Detect which cell encompasses the target text, then output its [X, Y] center coordinate. 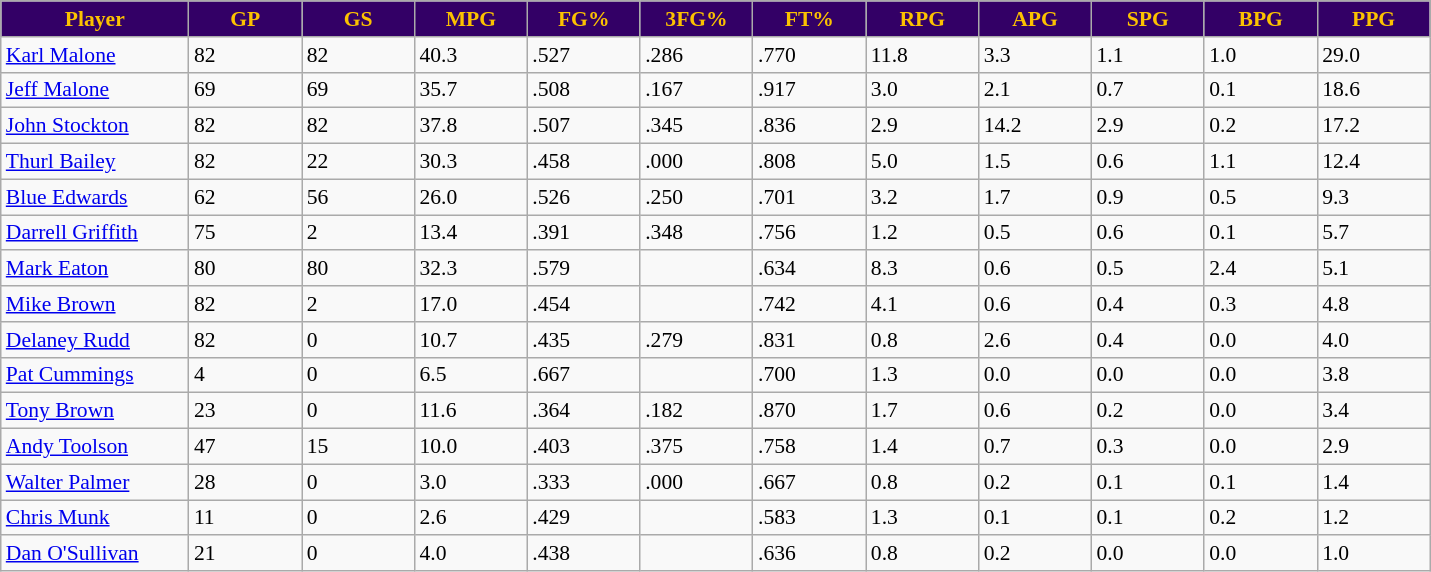
Mike Brown [95, 304]
RPG [922, 19]
.756 [810, 233]
2.4 [1260, 269]
Thurl Bailey [95, 162]
.435 [584, 340]
BPG [1260, 19]
PPG [1374, 19]
Mark Eaton [95, 269]
9.3 [1374, 197]
.182 [696, 411]
.250 [696, 197]
.403 [584, 447]
1.5 [1036, 162]
GP [246, 19]
.836 [810, 126]
.279 [696, 340]
28 [246, 482]
3.4 [1374, 411]
11.8 [922, 55]
.701 [810, 197]
.700 [810, 375]
.527 [584, 55]
.808 [810, 162]
.438 [584, 554]
.742 [810, 304]
.508 [584, 90]
75 [246, 233]
.831 [810, 340]
35.7 [470, 90]
.458 [584, 162]
John Stockton [95, 126]
4.8 [1374, 304]
5.0 [922, 162]
Karl Malone [95, 55]
.286 [696, 55]
.758 [810, 447]
56 [358, 197]
FT% [810, 19]
15 [358, 447]
14.2 [1036, 126]
5.7 [1374, 233]
40.3 [470, 55]
10.0 [470, 447]
.526 [584, 197]
.333 [584, 482]
.579 [584, 269]
5.1 [1374, 269]
22 [358, 162]
Blue Edwards [95, 197]
37.8 [470, 126]
.348 [696, 233]
12.4 [1374, 162]
17.0 [470, 304]
FG% [584, 19]
.391 [584, 233]
Tony Brown [95, 411]
.917 [810, 90]
.770 [810, 55]
4 [246, 375]
Andy Toolson [95, 447]
13.4 [470, 233]
.167 [696, 90]
47 [246, 447]
Delaney Rudd [95, 340]
MPG [470, 19]
.507 [584, 126]
8.3 [922, 269]
Walter Palmer [95, 482]
11 [246, 518]
.429 [584, 518]
26.0 [470, 197]
2.1 [1036, 90]
3.2 [922, 197]
62 [246, 197]
18.6 [1374, 90]
29.0 [1374, 55]
Jeff Malone [95, 90]
10.7 [470, 340]
30.3 [470, 162]
0.9 [1148, 197]
Pat Cummings [95, 375]
3.8 [1374, 375]
21 [246, 554]
.583 [810, 518]
Player [95, 19]
SPG [1148, 19]
11.6 [470, 411]
3FG% [696, 19]
.636 [810, 554]
Chris Munk [95, 518]
Darrell Griffith [95, 233]
.454 [584, 304]
.870 [810, 411]
4.1 [922, 304]
3.3 [1036, 55]
.375 [696, 447]
APG [1036, 19]
GS [358, 19]
32.3 [470, 269]
6.5 [470, 375]
.634 [810, 269]
23 [246, 411]
.345 [696, 126]
17.2 [1374, 126]
.364 [584, 411]
Dan O'Sullivan [95, 554]
